Detect which cell encompasses the target text, then output its (x, y) center coordinate. 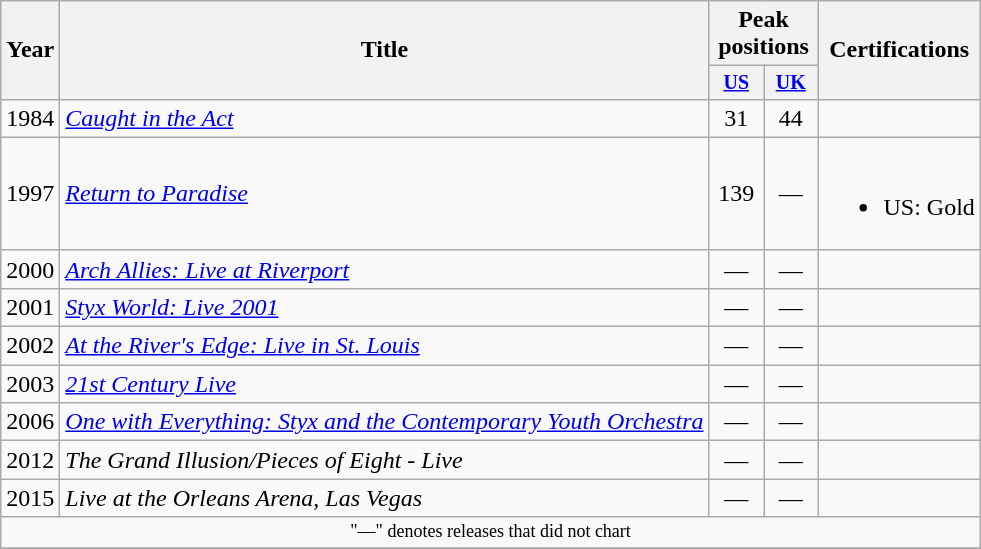
2002 (30, 346)
2001 (30, 307)
Styx World: Live 2001 (384, 307)
Title (384, 50)
"—" denotes releases that did not chart (491, 532)
US (736, 82)
Certifications (899, 50)
139 (736, 194)
At the River's Edge: Live in St. Louis (384, 346)
Live at the Orleans Arena, Las Vegas (384, 498)
US: Gold (899, 194)
2006 (30, 422)
44 (791, 118)
21st Century Live (384, 384)
31 (736, 118)
1997 (30, 194)
Peak positions (764, 34)
1984 (30, 118)
Arch Allies: Live at Riverport (384, 269)
UK (791, 82)
2003 (30, 384)
Caught in the Act (384, 118)
2012 (30, 460)
Year (30, 50)
The Grand Illusion/Pieces of Eight - Live (384, 460)
2015 (30, 498)
2000 (30, 269)
One with Everything: Styx and the Contemporary Youth Orchestra (384, 422)
Return to Paradise (384, 194)
